Search for the cell housing the specified text and yield its [x, y] center coordinate. 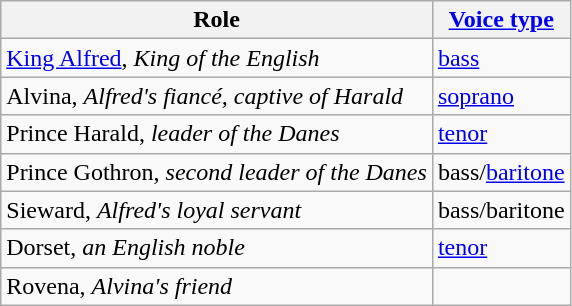
Prince Harald, leader of the Danes [217, 134]
bass [501, 58]
Alvina, Alfred's fiancé, captive of Harald [217, 96]
soprano [501, 96]
Prince Gothron, second leader of the Danes [217, 172]
Role [217, 20]
Sieward, Alfred's loyal servant [217, 210]
Voice type [501, 20]
Dorset, an English noble [217, 248]
Rovena, Alvina's friend [217, 286]
King Alfred, King of the English [217, 58]
